Identify which cell holds the provided text, then report its [X, Y] central coordinate. 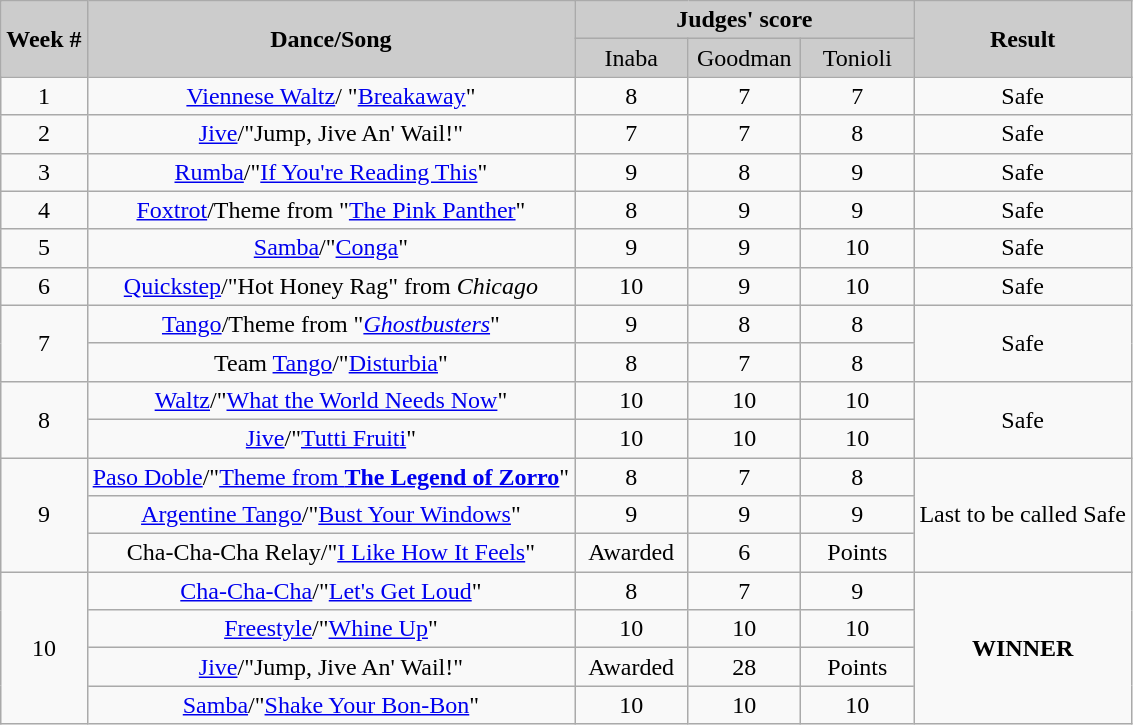
3 [44, 172]
Samba/"Shake Your Bon-Bon" [331, 705]
2 [44, 134]
Inaba [632, 58]
1 [44, 96]
5 [44, 248]
WINNER [1023, 648]
28 [744, 667]
Dance/Song [331, 39]
Rumba/"If You're Reading This" [331, 172]
Cha-Cha-Cha/"Let's Get Loud" [331, 591]
Tango/Theme from "Ghostbusters" [331, 324]
Quickstep/"Hot Honey Rag" from Chicago [331, 286]
Last to be called Safe [1023, 515]
Freestyle/"Whine Up" [331, 629]
Goodman [744, 58]
4 [44, 210]
Samba/"Conga" [331, 248]
Team Tango/"Disturbia" [331, 362]
Jive/"Tutti Fruiti" [331, 438]
Paso Doble/"Theme from The Legend of Zorro" [331, 477]
Foxtrot/Theme from "The Pink Panther" [331, 210]
Cha-Cha-Cha Relay/"I Like How It Feels" [331, 553]
Waltz/"What the World Needs Now" [331, 400]
Result [1023, 39]
Tonioli [858, 58]
Week # [44, 39]
Viennese Waltz/ "Breakaway" [331, 96]
Argentine Tango/"Bust Your Windows" [331, 515]
Judges' score [744, 20]
